Identify which cell holds the provided text, then report its [X, Y] central coordinate. 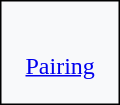
Pairing [60, 52]
